Output the [x, y] coordinate of the center of the cell containing the given text.  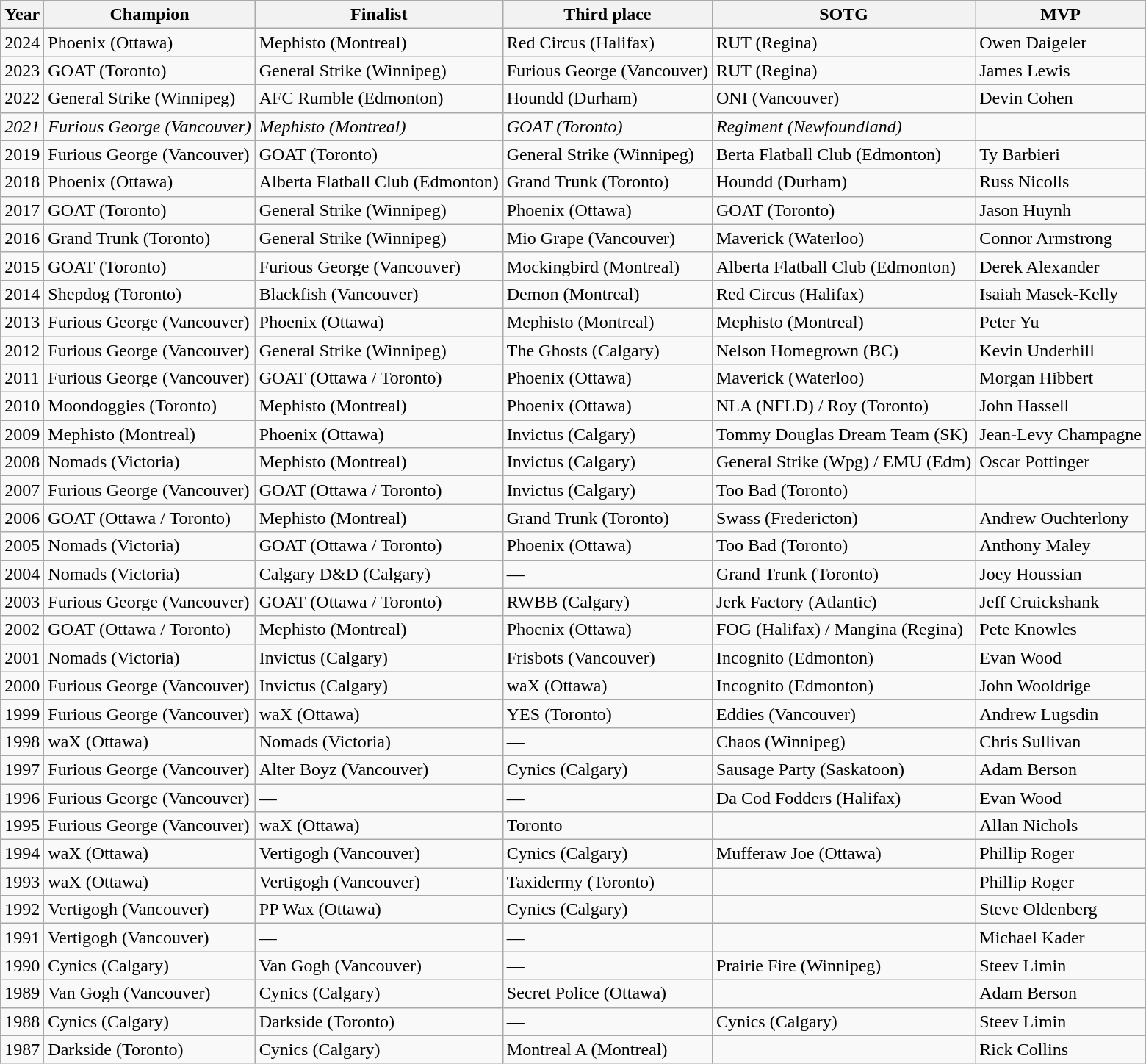
Berta Flatball Club (Edmonton) [843, 154]
1989 [22, 993]
2009 [22, 434]
FOG (Halifax) / Mangina (Regina) [843, 630]
1999 [22, 713]
Steve Oldenberg [1061, 910]
NLA (NFLD) / Roy (Toronto) [843, 406]
2012 [22, 351]
Sausage Party (Saskatoon) [843, 769]
2022 [22, 98]
AFC Rumble (Edmonton) [379, 98]
Regiment (Newfoundland) [843, 126]
Year [22, 15]
Kevin Underhill [1061, 351]
Morgan Hibbert [1061, 378]
2016 [22, 238]
1995 [22, 826]
2006 [22, 518]
Taxidermy (Toronto) [607, 882]
2005 [22, 546]
RWBB (Calgary) [607, 602]
Frisbots (Vancouver) [607, 658]
Rick Collins [1061, 1049]
Secret Police (Ottawa) [607, 993]
Blackfish (Vancouver) [379, 294]
1996 [22, 797]
1990 [22, 966]
Andrew Lugsdin [1061, 713]
2011 [22, 378]
1998 [22, 741]
Mockingbird (Montreal) [607, 266]
1987 [22, 1049]
James Lewis [1061, 71]
Moondoggies (Toronto) [150, 406]
2010 [22, 406]
Swass (Fredericton) [843, 518]
2014 [22, 294]
2001 [22, 658]
Prairie Fire (Winnipeg) [843, 966]
2024 [22, 43]
2004 [22, 574]
The Ghosts (Calgary) [607, 351]
2007 [22, 490]
Joey Houssian [1061, 574]
Champion [150, 15]
2021 [22, 126]
Isaiah Masek-Kelly [1061, 294]
Demon (Montreal) [607, 294]
Finalist [379, 15]
ONI (Vancouver) [843, 98]
2002 [22, 630]
1988 [22, 1021]
Devin Cohen [1061, 98]
2015 [22, 266]
SOTG [843, 15]
2000 [22, 686]
Pete Knowles [1061, 630]
2013 [22, 322]
Connor Armstrong [1061, 238]
Shepdog (Toronto) [150, 294]
Anthony Maley [1061, 546]
Nelson Homegrown (BC) [843, 351]
John Wooldrige [1061, 686]
Chaos (Winnipeg) [843, 741]
2003 [22, 602]
Tommy Douglas Dream Team (SK) [843, 434]
Jason Huynh [1061, 210]
Derek Alexander [1061, 266]
2023 [22, 71]
Alter Boyz (Vancouver) [379, 769]
Chris Sullivan [1061, 741]
Da Cod Fodders (Halifax) [843, 797]
1992 [22, 910]
Allan Nichols [1061, 826]
Mio Grape (Vancouver) [607, 238]
Calgary D&D (Calgary) [379, 574]
Jean-Levy Champagne [1061, 434]
Ty Barbieri [1061, 154]
Russ Nicolls [1061, 182]
2017 [22, 210]
Michael Kader [1061, 938]
Andrew Ouchterlony [1061, 518]
1997 [22, 769]
Third place [607, 15]
John Hassell [1061, 406]
2018 [22, 182]
Oscar Pottinger [1061, 462]
Peter Yu [1061, 322]
Jeff Cruickshank [1061, 602]
YES (Toronto) [607, 713]
Eddies (Vancouver) [843, 713]
Toronto [607, 826]
2019 [22, 154]
Mufferaw Joe (Ottawa) [843, 854]
Owen Daigeler [1061, 43]
Montreal A (Montreal) [607, 1049]
MVP [1061, 15]
PP Wax (Ottawa) [379, 910]
1991 [22, 938]
2008 [22, 462]
1994 [22, 854]
1993 [22, 882]
Jerk Factory (Atlantic) [843, 602]
General Strike (Wpg) / EMU (Edm) [843, 462]
